Detect which cell encompasses the target text, then output its (x, y) center coordinate. 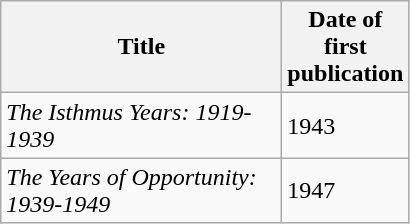
Title (142, 47)
The Isthmus Years: 1919-1939 (142, 126)
1943 (346, 126)
1947 (346, 190)
Date of firstpublication (346, 47)
The Years of Opportunity: 1939-1949 (142, 190)
